Return [X, Y] of the center of cell containing provided text 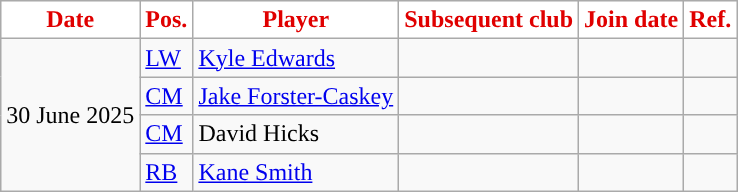
Player [296, 20]
Subsequent club [489, 20]
LW [166, 58]
David Hicks [296, 134]
Pos. [166, 20]
Join date [632, 20]
Date [70, 20]
Ref. [710, 20]
Kane Smith [296, 172]
30 June 2025 [70, 115]
Jake Forster-Caskey [296, 96]
RB [166, 172]
Kyle Edwards [296, 58]
